Return [x, y] of the center of cell containing provided text 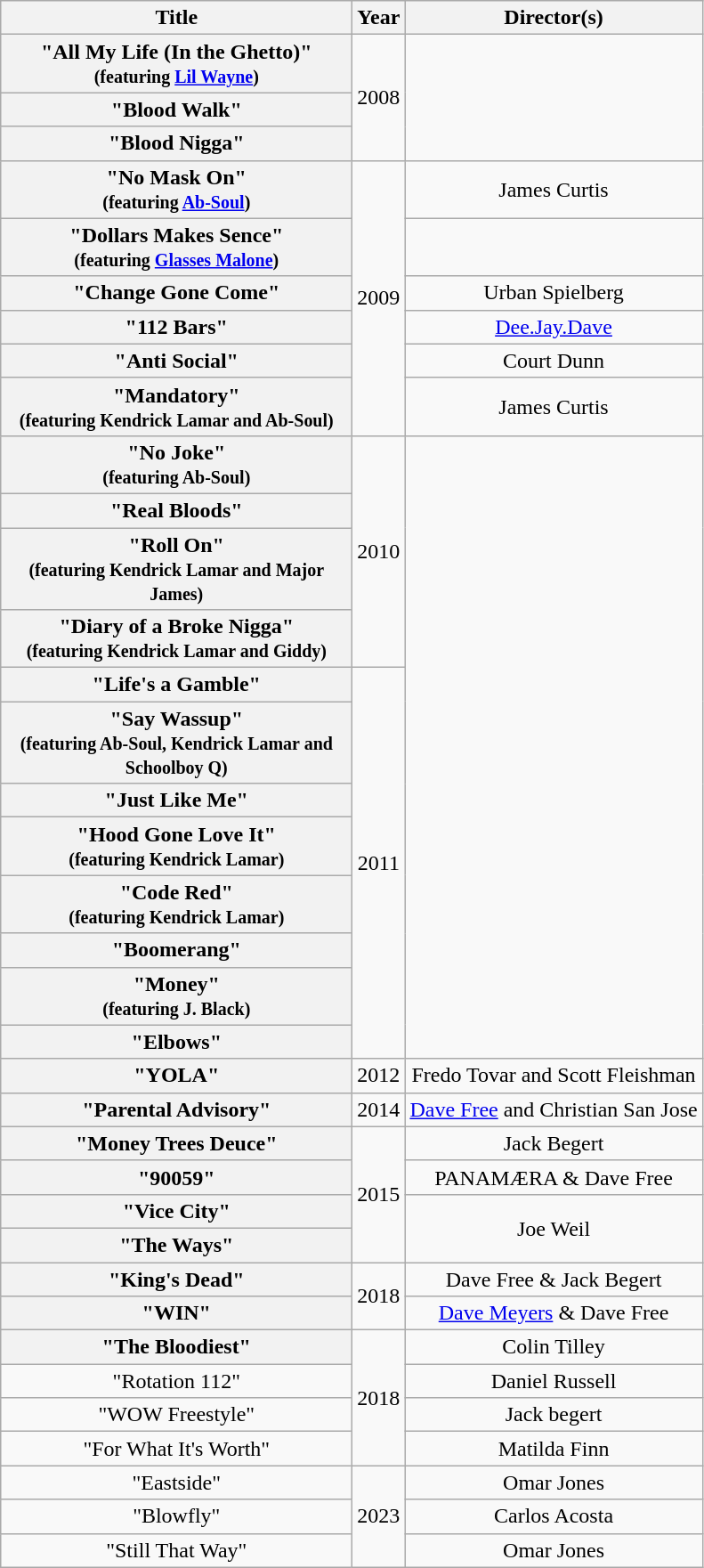
"The Bloodiest" [176, 1347]
"WOW Freestyle" [176, 1415]
"Life's a Gamble" [176, 685]
"All My Life (In the Ghetto)"(featuring Lil Wayne) [176, 64]
2008 [379, 98]
"Money"(featuring J. Black) [176, 995]
Dee.Jay.Dave [554, 327]
Carlos Acosta [554, 1516]
"Blood Walk" [176, 110]
Daniel Russell [554, 1381]
"Mandatory"(featuring Kendrick Lamar and Ab-Soul) [176, 406]
"Roll On"(featuring Kendrick Lamar and Major James) [176, 568]
"Vice City" [176, 1211]
Urban Spielberg [554, 293]
"YOLA" [176, 1076]
2010 [379, 551]
"No Mask On"(featuring Ab-Soul) [176, 189]
"90059" [176, 1177]
"Code Red"(featuring Kendrick Lamar) [176, 905]
"Anti Social" [176, 361]
Director(s) [554, 18]
"Diary of a Broke Nigga"(featuring Kendrick Lamar and Giddy) [176, 639]
Title [176, 18]
"King's Dead" [176, 1280]
Jack begert [554, 1415]
"For What It's Worth" [176, 1449]
"Blood Nigga" [176, 143]
2014 [379, 1109]
"Just Like Me" [176, 800]
2012 [379, 1076]
"Parental Advisory" [176, 1109]
Colin Tilley [554, 1347]
"Real Bloods" [176, 510]
2011 [379, 864]
Dave Free and Christian San Jose [554, 1109]
"Hood Gone Love It"(featuring Kendrick Lamar) [176, 846]
"Rotation 112" [176, 1381]
"Still That Way" [176, 1550]
Year [379, 18]
"Blowfly" [176, 1516]
"WIN" [176, 1313]
"The Ways" [176, 1245]
Joe Weil [554, 1228]
2015 [379, 1194]
Dave Meyers & Dave Free [554, 1313]
"No Joke"(featuring Ab-Soul) [176, 465]
"112 Bars" [176, 327]
2023 [379, 1516]
PANAMÆRA & Dave Free [554, 1177]
2009 [379, 297]
Matilda Finn [554, 1449]
"Dollars Makes Sence"(featuring Glasses Malone) [176, 248]
Court Dunn [554, 361]
"Money Trees Deuce" [176, 1143]
"Boomerang" [176, 950]
Dave Free & Jack Begert [554, 1280]
"Say Wassup"(featuring Ab-Soul, Kendrick Lamar and Schoolboy Q) [176, 743]
"Eastside" [176, 1483]
"Change Gone Come" [176, 293]
"Elbows" [176, 1042]
Fredo Tovar and Scott Fleishman [554, 1076]
Jack Begert [554, 1143]
